From the cell containing the given text, extract its center point as (x, y) coordinate. 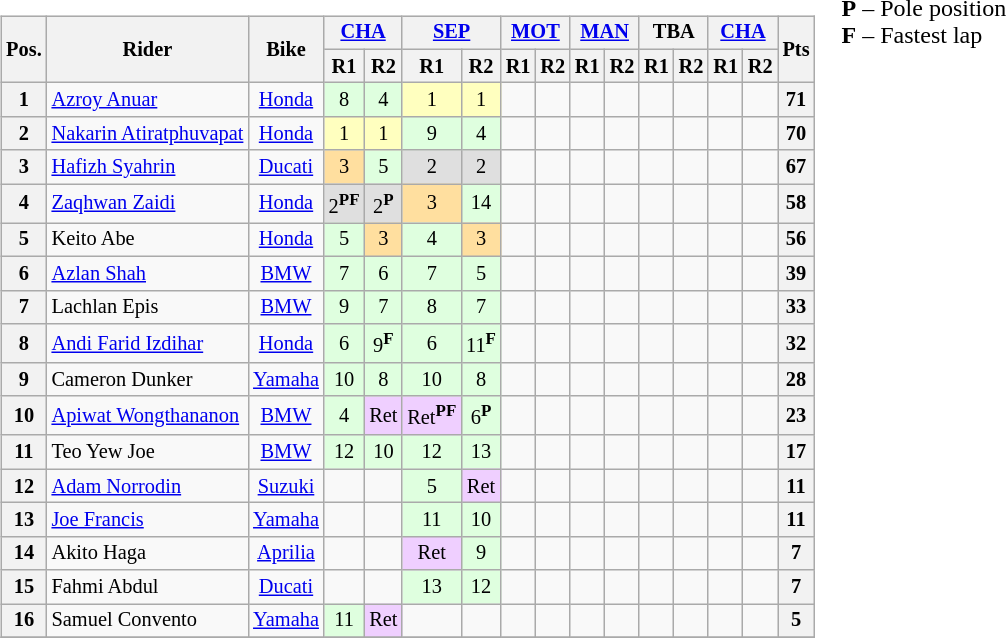
Suzuki (286, 486)
71 (796, 100)
15 (24, 587)
Adam Norrodin (148, 486)
Cameron Dunker (148, 380)
Apiwat Wongthananon (148, 416)
Nakarin Atiratphuvapat (148, 134)
32 (796, 344)
33 (796, 307)
MOT (536, 33)
39 (796, 274)
Pos. (24, 50)
16 (24, 621)
Samuel Convento (148, 621)
Lachlan Epis (148, 307)
Hafizh Syahrin (148, 167)
Joe Francis (148, 520)
TBA (674, 33)
Teo Yew Joe (148, 452)
11F (481, 344)
Azlan Shah (148, 274)
Azroy Anuar (148, 100)
2P (383, 204)
56 (796, 240)
67 (796, 167)
Pts (796, 50)
Andi Farid Izdihar (148, 344)
Aprilia (286, 553)
MAN (604, 33)
Keito Abe (148, 240)
6P (481, 416)
Bike (286, 50)
Zaqhwan Zaidi (148, 204)
58 (796, 204)
17 (796, 452)
28 (796, 380)
2PF (344, 204)
SEP (451, 33)
Rider (148, 50)
23 (796, 416)
70 (796, 134)
9F (383, 344)
Akito Haga (148, 553)
RetPF (432, 416)
Fahmi Abdul (148, 587)
